Extract the (x, y) coordinate from the center of the cell holding the provided text.  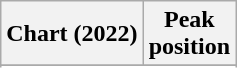
Chart (2022) (72, 34)
Peakposition (189, 34)
